Identify which cell holds the provided text, then report its (X, Y) central coordinate. 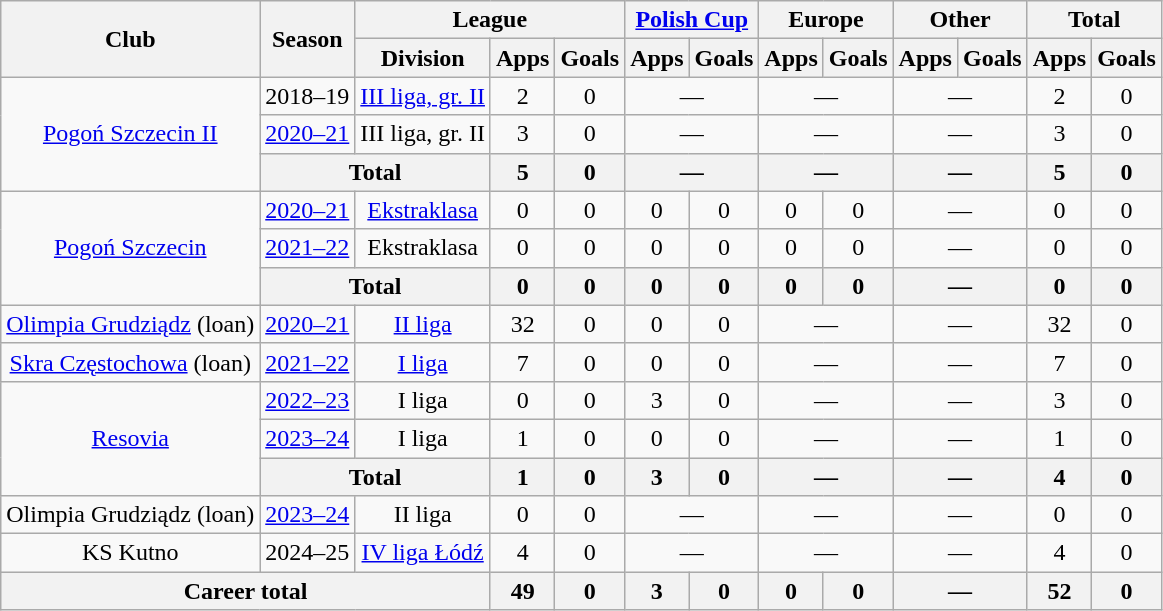
Polish Cup (692, 20)
Pogoń Szczecin (130, 248)
2022–23 (308, 400)
Resovia (130, 438)
League (490, 20)
Pogoń Szczecin II (130, 134)
Career total (246, 591)
KS Kutno (130, 553)
IV liga Łódź (423, 553)
Other (960, 20)
52 (1059, 591)
2018–19 (308, 96)
Europe (826, 20)
Season (308, 39)
Club (130, 39)
Division (423, 58)
2024–25 (308, 553)
Skra Częstochowa (loan) (130, 362)
49 (522, 591)
